Scan for the cell matching the given text and deliver its (x, y) coordinate at center. 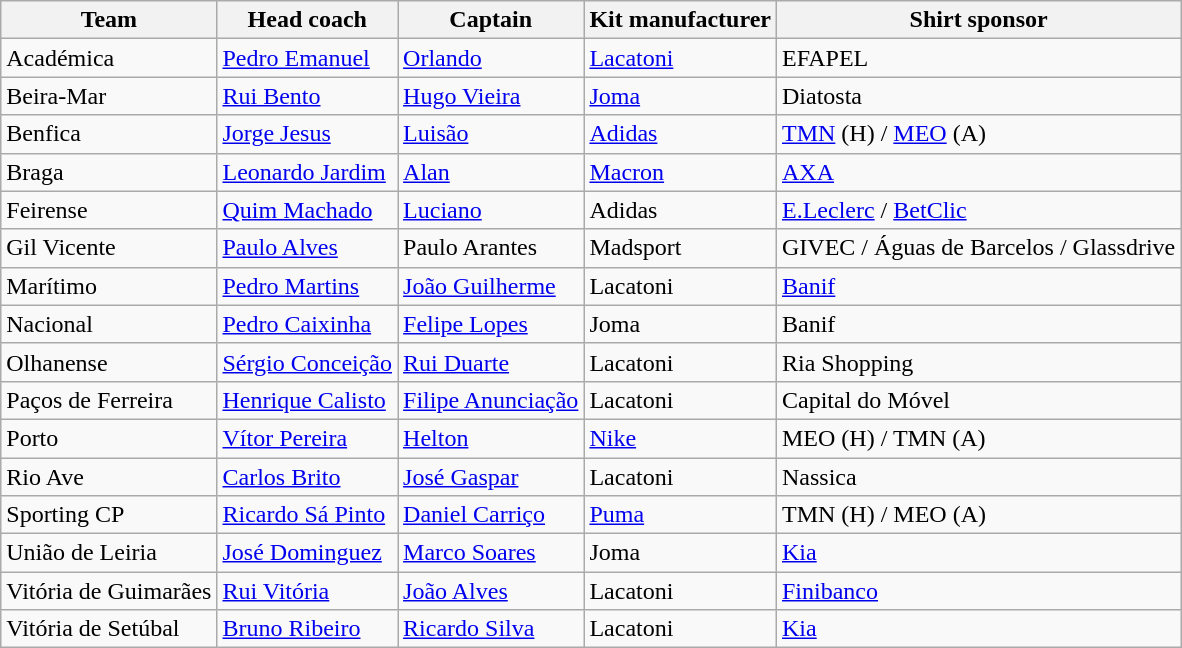
Feirense (109, 210)
Henrique Calisto (308, 400)
João Guilherme (491, 286)
Ria Shopping (978, 362)
Paulo Arantes (491, 248)
Vítor Pereira (308, 438)
Captain (491, 20)
Orlando (491, 58)
José Dominguez (308, 553)
Pedro Caixinha (308, 324)
União de Leiria (109, 553)
Bruno Ribeiro (308, 629)
Rio Ave (109, 477)
Kit manufacturer (680, 20)
GIVEC / Águas de Barcelos / Glassdrive (978, 248)
Luisão (491, 134)
Braga (109, 172)
Macron (680, 172)
Team (109, 20)
Académica (109, 58)
Madsport (680, 248)
Vitória de Setúbal (109, 629)
José Gaspar (491, 477)
Olhanense (109, 362)
Luciano (491, 210)
Marítimo (109, 286)
Benfica (109, 134)
Gil Vicente (109, 248)
Felipe Lopes (491, 324)
Vitória de Guimarães (109, 591)
Nacional (109, 324)
Alan (491, 172)
João Alves (491, 591)
Sérgio Conceição (308, 362)
Paços de Ferreira (109, 400)
Paulo Alves (308, 248)
Daniel Carriço (491, 515)
Hugo Vieira (491, 96)
Nassica (978, 477)
Marco Soares (491, 553)
Rui Bento (308, 96)
Finibanco (978, 591)
Capital do Móvel (978, 400)
Ricardo Silva (491, 629)
Pedro Emanuel (308, 58)
Shirt sponsor (978, 20)
Puma (680, 515)
Porto (109, 438)
Leonardo Jardim (308, 172)
MEO (H) / TMN (A) (978, 438)
Sporting CP (109, 515)
Nike (680, 438)
Head coach (308, 20)
Quim Machado (308, 210)
Ricardo Sá Pinto (308, 515)
EFAPEL (978, 58)
Diatosta (978, 96)
Pedro Martins (308, 286)
E.Leclerc / BetClic (978, 210)
Rui Duarte (491, 362)
Rui Vitória (308, 591)
AXA (978, 172)
Jorge Jesus (308, 134)
Helton (491, 438)
Beira-Mar (109, 96)
Filipe Anunciação (491, 400)
Carlos Brito (308, 477)
